Detect which cell encompasses the target text, then output its (X, Y) center coordinate. 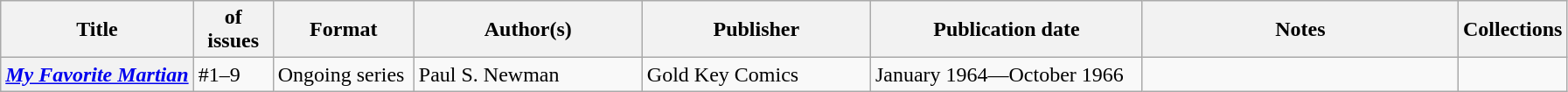
#1–9 (233, 74)
My Favorite Martian (97, 74)
Notes (1300, 30)
Collections (1512, 30)
January 1964—October 1966 (1006, 74)
Publisher (756, 30)
Author(s) (528, 30)
Ongoing series (343, 74)
of issues (233, 30)
Publication date (1006, 30)
Title (97, 30)
Gold Key Comics (756, 74)
Paul S. Newman (528, 74)
Format (343, 30)
